Return [X, Y] of the center of cell containing provided text 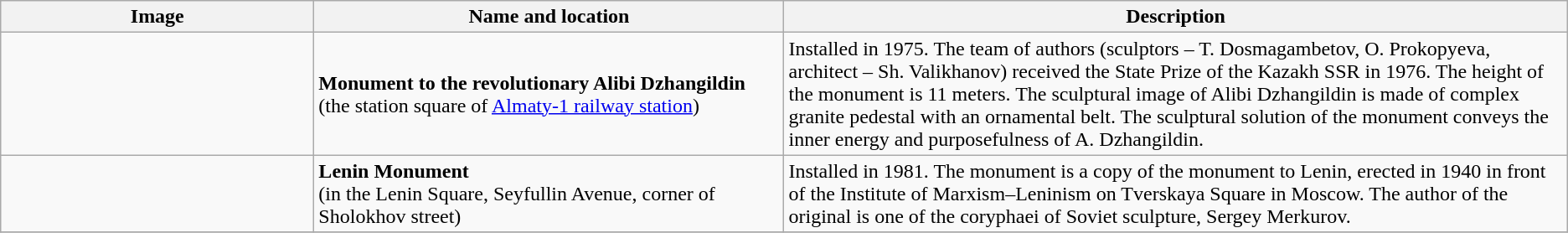
Lenin Monument(in the Lenin Square, Seyfullin Avenue, corner of Sholokhov street) [549, 194]
Description [1176, 17]
Image [157, 17]
Monument to the revolutionary Alibi Dzhangildin (the station square of Almaty-1 railway station) [549, 94]
Name and location [549, 17]
